Return the (X, Y) coordinate for the center point of the cell that contains the specified text.  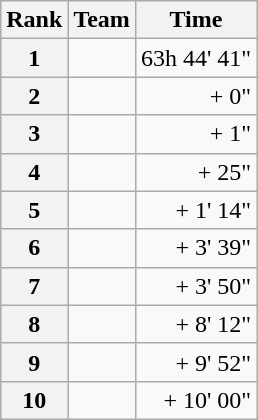
Time (196, 20)
9 (34, 362)
7 (34, 286)
+ 3' 39" (196, 248)
6 (34, 248)
8 (34, 324)
+ 10' 00" (196, 400)
10 (34, 400)
Rank (34, 20)
4 (34, 172)
+ 1" (196, 134)
3 (34, 134)
+ 9' 52" (196, 362)
+ 8' 12" (196, 324)
+ 1' 14" (196, 210)
1 (34, 58)
63h 44' 41" (196, 58)
+ 25" (196, 172)
+ 3' 50" (196, 286)
Team (102, 20)
5 (34, 210)
+ 0" (196, 96)
2 (34, 96)
